Extract the (X, Y) coordinate from the center of the cell holding the provided text.  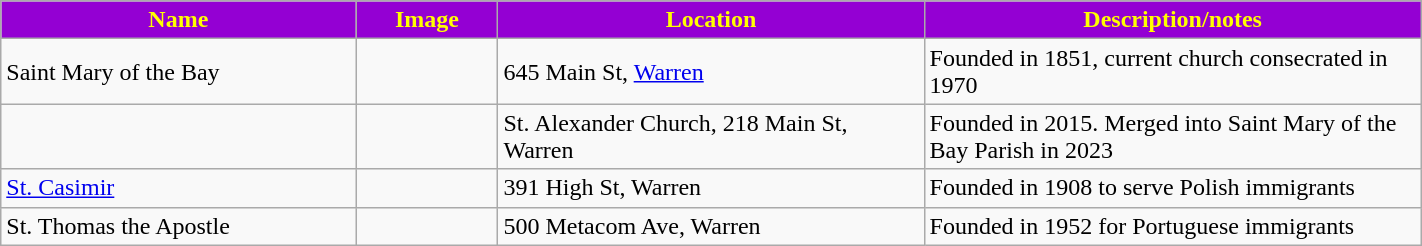
Founded in 1908 to serve Polish immigrants (1172, 188)
391 High St, Warren (711, 188)
Image (427, 20)
500 Metacom Ave, Warren (711, 226)
645 Main St, Warren (711, 72)
Founded in 1952 for Portuguese immigrants (1172, 226)
Name (178, 20)
St. Casimir (178, 188)
Saint Mary of the Bay (178, 72)
Founded in 2015. Merged into Saint Mary of the Bay Parish in 2023 (1172, 136)
Description/notes (1172, 20)
Location (711, 20)
St. Alexander Church, 218 Main St, Warren (711, 136)
Founded in 1851, current church consecrated in 1970 (1172, 72)
St. Thomas the Apostle (178, 226)
